From the cell containing the given text, extract its center point as (X, Y) coordinate. 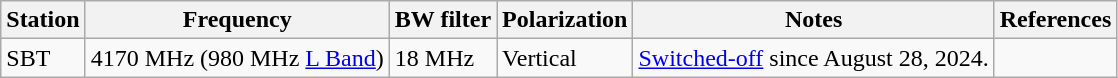
BW filter (442, 20)
Vertical (565, 58)
Notes (814, 20)
Switched-off since August 28, 2024. (814, 58)
Station (43, 20)
18 MHz (442, 58)
Polarization (565, 20)
Frequency (237, 20)
References (1056, 20)
SBT (43, 58)
4170 MHz (980 MHz L Band) (237, 58)
